For the text-containing cell, return its midpoint in (X, Y) coordinate format. 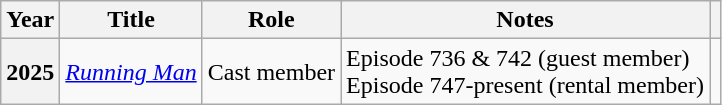
Episode 736 & 742 (guest member)Episode 747-present (rental member) (526, 72)
Role (271, 20)
Running Man (131, 72)
Year (30, 20)
2025 (30, 72)
Notes (526, 20)
Cast member (271, 72)
Title (131, 20)
